Scan for the cell matching the given text and deliver its (X, Y) coordinate at center. 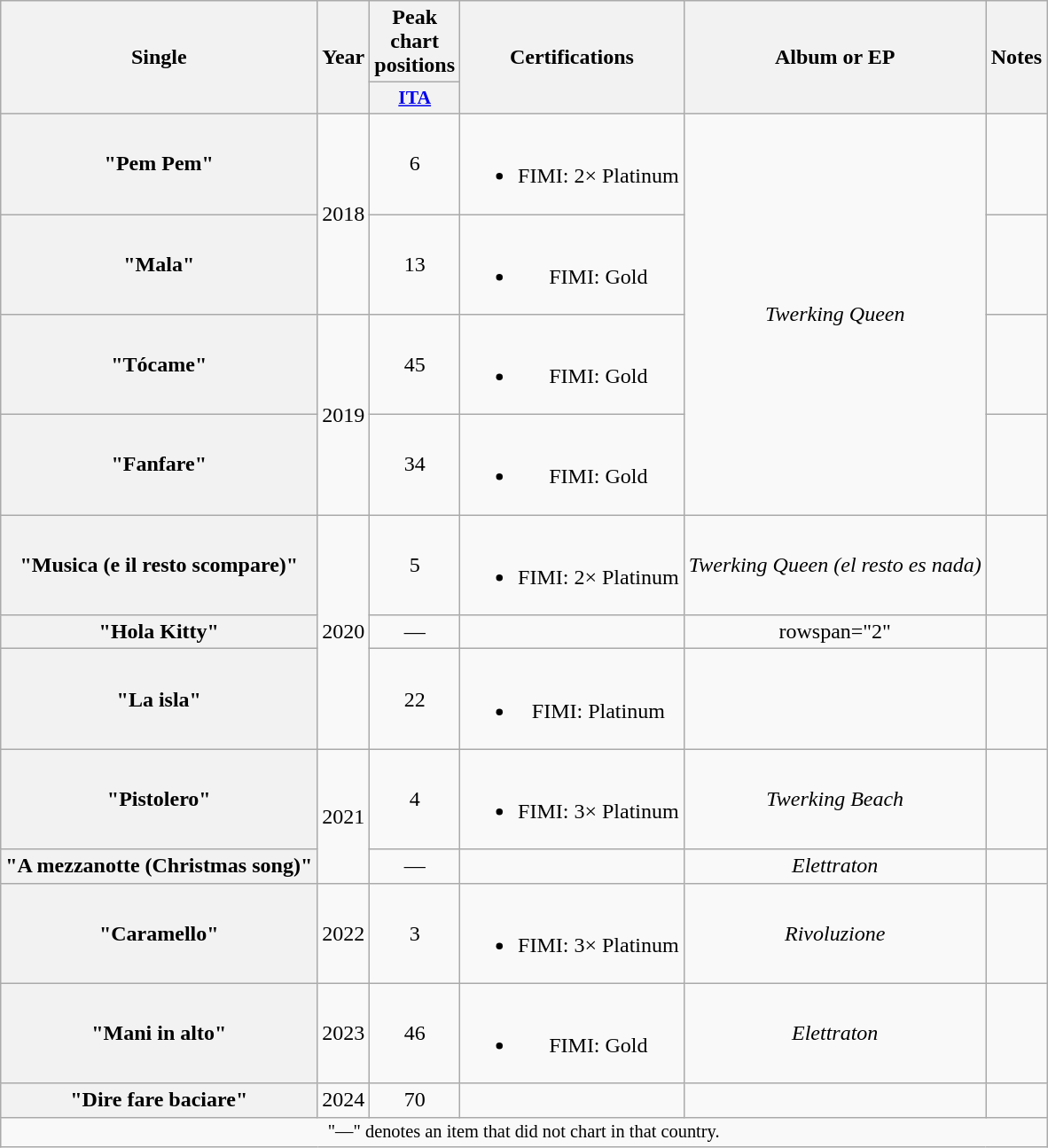
"Pistolero" (160, 800)
"Caramello" (160, 933)
13 (415, 264)
Single (160, 58)
5 (415, 566)
"Mani in alto" (160, 1034)
"La isla" (160, 699)
34 (415, 465)
22 (415, 699)
Twerking Queen (835, 314)
rowspan="2" (835, 632)
"Mala" (160, 264)
Peak chart positions (415, 42)
Rivoluzione (835, 933)
Twerking Queen (el resto es nada) (835, 566)
"—" denotes an item that did not chart in that country. (524, 1132)
46 (415, 1034)
"Hola Kitty" (160, 632)
3 (415, 933)
2023 (344, 1034)
6 (415, 163)
70 (415, 1100)
2022 (344, 933)
4 (415, 800)
ITA (415, 98)
Twerking Beach (835, 800)
2018 (344, 214)
"Dire fare baciare" (160, 1100)
Notes (1016, 58)
"Pem Pem" (160, 163)
"Tócame" (160, 365)
"A mezzanotte (Christmas song)" (160, 866)
2020 (344, 632)
FIMI: Platinum (573, 699)
Year (344, 58)
"Musica (e il resto scompare)" (160, 566)
2021 (344, 816)
45 (415, 365)
2024 (344, 1100)
Certifications (573, 58)
2019 (344, 415)
"Fanfare" (160, 465)
Album or EP (835, 58)
